Search for the cell housing the specified text and yield its [X, Y] center coordinate. 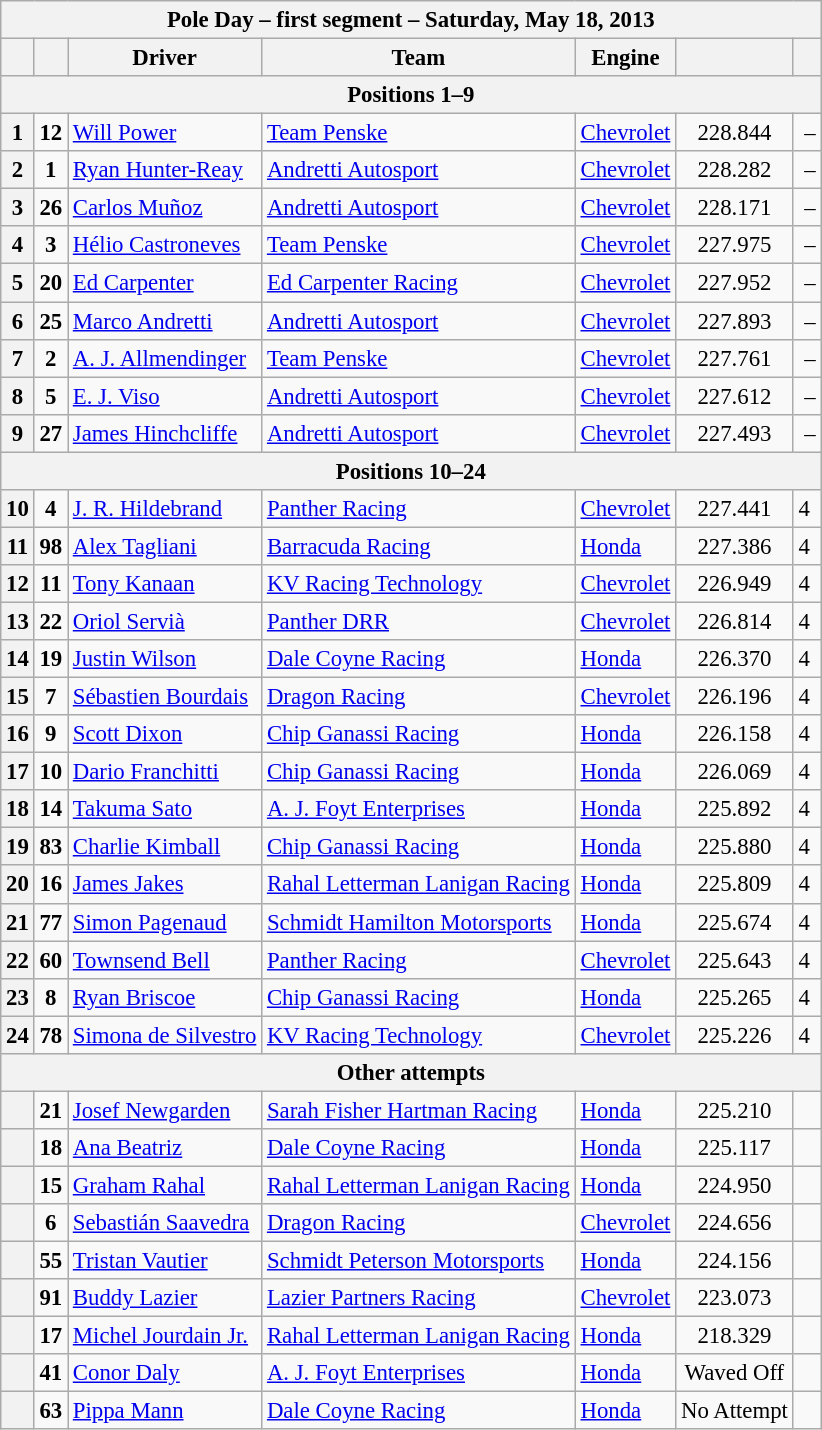
Simon Pagenaud [165, 922]
223.073 [735, 1298]
Team [419, 58]
227.761 [735, 358]
Ed Carpenter Racing [419, 283]
Waved Off [735, 1373]
55 [50, 1261]
227.893 [735, 321]
225.809 [735, 885]
Engine [625, 58]
E. J. Viso [165, 396]
228.844 [735, 133]
Sébastien Bourdais [165, 697]
13 [18, 621]
Hélio Castroneves [165, 245]
Josef Newgarden [165, 1110]
227.441 [735, 509]
Tristan Vautier [165, 1261]
224.950 [735, 1185]
27 [50, 433]
Ryan Hunter-Reay [165, 170]
225.226 [735, 1035]
Ana Beatriz [165, 1148]
24 [18, 1035]
225.265 [735, 997]
Graham Rahal [165, 1185]
226.158 [735, 734]
Townsend Bell [165, 960]
226.949 [735, 584]
225.210 [735, 1110]
228.171 [735, 208]
226.370 [735, 659]
Will Power [165, 133]
Ryan Briscoe [165, 997]
83 [50, 847]
227.952 [735, 283]
98 [50, 546]
60 [50, 960]
225.117 [735, 1148]
23 [18, 997]
Buddy Lazier [165, 1298]
No Attempt [735, 1411]
Charlie Kimball [165, 847]
218.329 [735, 1336]
63 [50, 1411]
Pippa Mann [165, 1411]
225.892 [735, 809]
James Jakes [165, 885]
Michel Jourdain Jr. [165, 1336]
Other attempts [411, 1073]
Alex Tagliani [165, 546]
Simona de Silvestro [165, 1035]
Dario Franchitti [165, 772]
Schmidt Hamilton Motorsports [419, 922]
Conor Daly [165, 1373]
A. J. Allmendinger [165, 358]
91 [50, 1298]
Barracuda Racing [419, 546]
25 [50, 321]
Panther DRR [419, 621]
224.656 [735, 1223]
225.880 [735, 847]
227.493 [735, 433]
Driver [165, 58]
J. R. Hildebrand [165, 509]
227.386 [735, 546]
Positions 1–9 [411, 95]
77 [50, 922]
228.282 [735, 170]
Tony Kanaan [165, 584]
Lazier Partners Racing [419, 1298]
Schmidt Peterson Motorsports [419, 1261]
226.069 [735, 772]
227.612 [735, 396]
227.975 [735, 245]
Pole Day – first segment – Saturday, May 18, 2013 [411, 20]
26 [50, 208]
224.156 [735, 1261]
Takuma Sato [165, 809]
Marco Andretti [165, 321]
Justin Wilson [165, 659]
41 [50, 1373]
Carlos Muñoz [165, 208]
226.814 [735, 621]
James Hinchcliffe [165, 433]
Sebastián Saavedra [165, 1223]
78 [50, 1035]
226.196 [735, 697]
225.643 [735, 960]
Positions 10–24 [411, 471]
Oriol Servià [165, 621]
Scott Dixon [165, 734]
Ed Carpenter [165, 283]
225.674 [735, 922]
Sarah Fisher Hartman Racing [419, 1110]
